Detect which cell encompasses the target text, then output its [x, y] center coordinate. 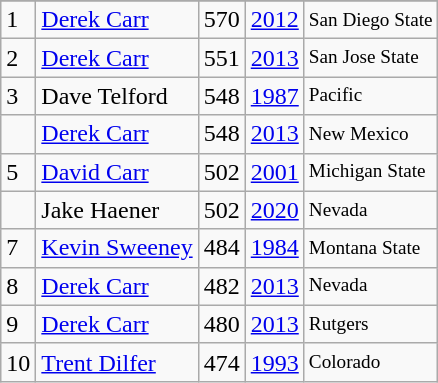
1987 [274, 96]
1 [18, 20]
482 [222, 286]
Colorado [370, 362]
Montana State [370, 248]
5 [18, 172]
480 [222, 324]
David Carr [117, 172]
Michigan State [370, 172]
Dave Telford [117, 96]
8 [18, 286]
2001 [274, 172]
Pacific [370, 96]
2020 [274, 210]
San Jose State [370, 58]
9 [18, 324]
484 [222, 248]
7 [18, 248]
474 [222, 362]
Rutgers [370, 324]
Jake Haener [117, 210]
2 [18, 58]
10 [18, 362]
570 [222, 20]
551 [222, 58]
1984 [274, 248]
2012 [274, 20]
San Diego State [370, 20]
1993 [274, 362]
New Mexico [370, 134]
Kevin Sweeney [117, 248]
3 [18, 96]
Trent Dilfer [117, 362]
